Detect which cell encompasses the target text, then output its (x, y) center coordinate. 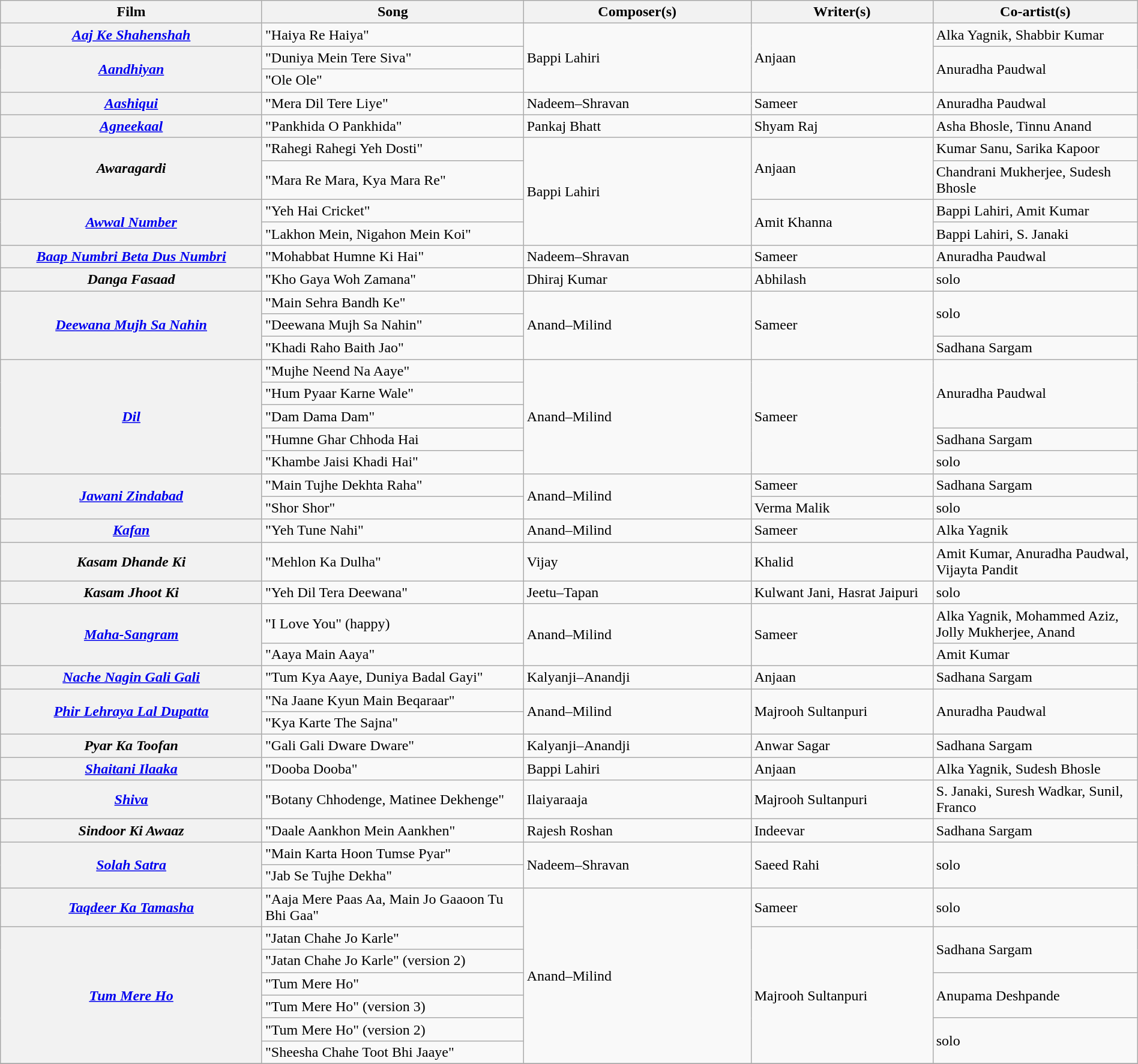
Dhiraj Kumar (637, 279)
Jawani Zindabad (131, 496)
Aandhiyan (131, 69)
"Yeh Hai Cricket" (393, 211)
"Tum Mere Ho" (version 2) (393, 1029)
"Duniya Mein Tere Siva" (393, 58)
"Mohabbat Humne Ki Hai" (393, 256)
Kulwant Jani, Hasrat Jaipuri (841, 592)
Song (393, 12)
Alka Yagnik, Mohammed Aziz, Jolly Mukherjee, Anand (1035, 623)
Composer(s) (637, 12)
"Khambe Jaisi Khadi Hai" (393, 462)
"Tum Mere Ho" (version 3) (393, 1006)
"Jatan Chahe Jo Karle" (393, 938)
Deewana Mujh Sa Nahin (131, 325)
"Main Sehra Bandh Ke" (393, 302)
Film (131, 12)
Bappi Lahiri, Amit Kumar (1035, 211)
Shyam Raj (841, 126)
"Deewana Mujh Sa Nahin" (393, 325)
Indeevar (841, 831)
Awaragardi (131, 168)
"Dooba Dooba" (393, 769)
"Tum Kya Aaye, Duniya Badal Gayi" (393, 677)
Phir Lehraya Lal Dupatta (131, 712)
Verma Malik (841, 508)
Jeetu–Tapan (637, 592)
"Khadi Raho Baith Jao" (393, 348)
Baap Numbri Beta Dus Numbri (131, 256)
Vijay (637, 562)
Pyar Ka Toofan (131, 746)
"Mara Re Mara, Kya Mara Re" (393, 180)
"Yeh Dil Tera Deewana" (393, 592)
Kafan (131, 530)
"Mera Dil Tere Liye" (393, 103)
Alka Yagnik, Shabbir Kumar (1035, 35)
Sindoor Ki Awaaz (131, 831)
Rajesh Roshan (637, 831)
Kumar Sanu, Sarika Kapoor (1035, 149)
Khalid (841, 562)
"Yeh Tune Nahi" (393, 530)
"Gali Gali Dware Dware" (393, 746)
"Main Tujhe Dekhta Raha" (393, 485)
"Jatan Chahe Jo Karle" (version 2) (393, 961)
"Dam Dama Dam" (393, 416)
S. Janaki, Suresh Wadkar, Sunil, Franco (1035, 799)
Awwal Number (131, 222)
Amit Khanna (841, 222)
Alka Yagnik (1035, 530)
Shaitani Ilaaka (131, 769)
Alka Yagnik, Sudesh Bhosle (1035, 769)
"I Love You" (happy) (393, 623)
"Jab Se Tujhe Dekha" (393, 876)
Dil (131, 416)
Tum Mere Ho (131, 995)
Kasam Jhoot Ki (131, 592)
Aashiqui (131, 103)
"Main Karta Hoon Tumse Pyar" (393, 853)
Pankaj Bhatt (637, 126)
"Na Jaane Kyun Main Beqaraar" (393, 700)
"Aaya Main Aaya" (393, 654)
"Kho Gaya Woh Zamana" (393, 279)
"Rahegi Rahegi Yeh Dosti" (393, 149)
"Botany Chhodenge, Matinee Dekhenge" (393, 799)
Abhilash (841, 279)
"Aaja Mere Paas Aa, Main Jo Gaaoon Tu Bhi Gaa" (393, 907)
"Hum Pyaar Karne Wale" (393, 394)
"Mujhe Neend Na Aaye" (393, 371)
"Shor Shor" (393, 508)
Anwar Sagar (841, 746)
"Lakhon Mein, Nigahon Mein Koi" (393, 233)
Danga Fasaad (131, 279)
Shiva (131, 799)
Amit Kumar, Anuradha Paudwal, Vijayta Pandit (1035, 562)
"Ole Ole" (393, 80)
Kasam Dhande Ki (131, 562)
"Daale Aankhon Mein Aankhen" (393, 831)
"Sheesha Chahe Toot Bhi Jaaye" (393, 1052)
"Tum Mere Ho" (393, 984)
"Mehlon Ka Dulha" (393, 562)
Chandrani Mukherjee, Sudesh Bhosle (1035, 180)
Bappi Lahiri, S. Janaki (1035, 233)
"Pankhida O Pankhida" (393, 126)
"Haiya Re Haiya" (393, 35)
Aaj Ke Shahenshah (131, 35)
Writer(s) (841, 12)
Agneekaal (131, 126)
Saeed Rahi (841, 865)
Ilaiyaraaja (637, 799)
Maha-Sangram (131, 635)
Amit Kumar (1035, 654)
Asha Bhosle, Tinnu Anand (1035, 126)
Co-artist(s) (1035, 12)
Anupama Deshpande (1035, 995)
Nache Nagin Gali Gali (131, 677)
"Humne Ghar Chhoda Hai (393, 439)
"Kya Karte The Sajna" (393, 723)
Taqdeer Ka Tamasha (131, 907)
Solah Satra (131, 865)
